Detect which cell encompasses the target text, then output its (X, Y) center coordinate. 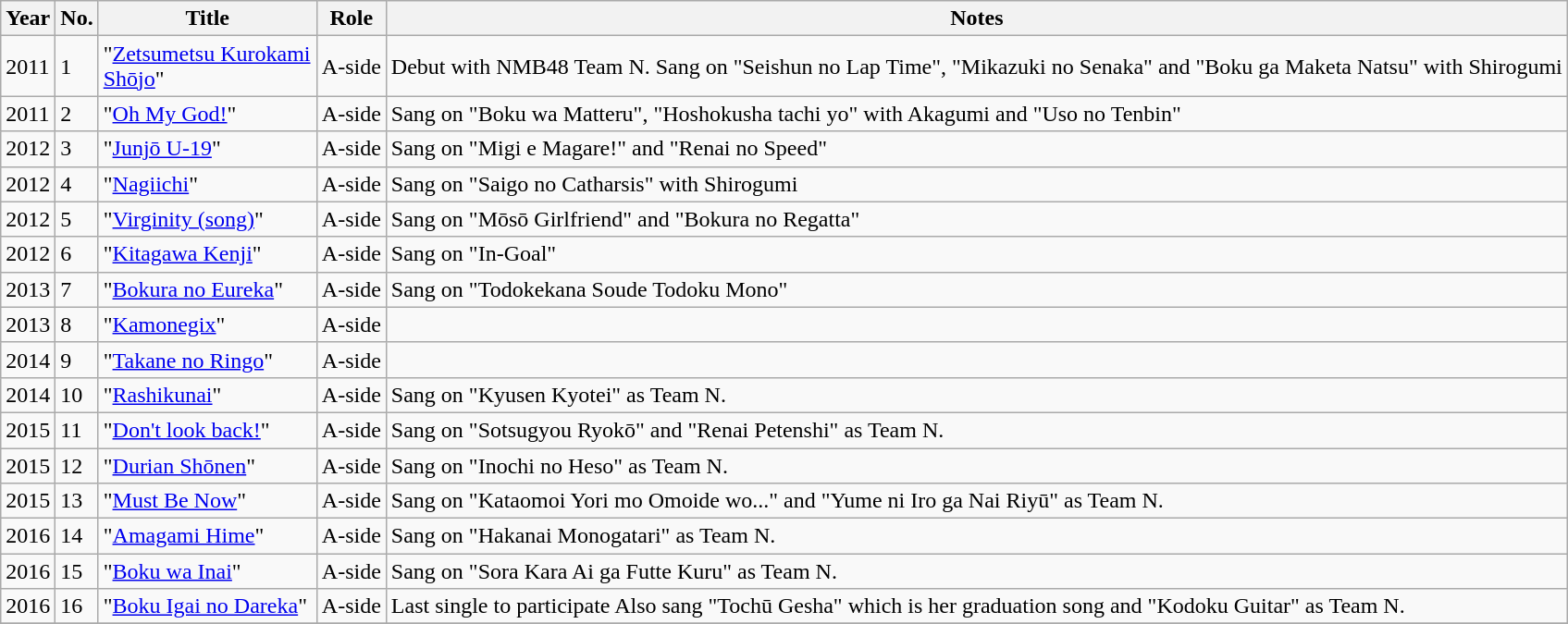
Sang on "Migi e Magare!" and "Renai no Speed" (977, 149)
8 (77, 324)
"Zetsumetsu Kurokami Shōjo" (207, 67)
13 (77, 501)
"Bokura no Eureka" (207, 289)
5 (77, 219)
Title (207, 18)
"Takane no Ringo" (207, 360)
12 (77, 465)
Sang on "Mōsō Girlfriend" and "Bokura no Regatta" (977, 219)
Sang on "Sotsugyou Ryokō" and "Renai Petenshi" as Team N. (977, 430)
2 (77, 114)
Last single to participate Also sang "Tochū Gesha" which is her graduation song and "Kodoku Guitar" as Team N. (977, 606)
"Kamonegix" (207, 324)
"Amagami Hime" (207, 536)
Year (28, 18)
"Durian Shōnen" (207, 465)
Sang on "Hakanai Monogatari" as Team N. (977, 536)
Sang on "Kataomoi Yori mo Omoide wo..." and "Yume ni Iro ga Nai Riyū" as Team N. (977, 501)
"Don't look back!" (207, 430)
6 (77, 254)
15 (77, 571)
14 (77, 536)
"Boku wa Inai" (207, 571)
Sang on "Saigo no Catharsis" with Shirogumi (977, 184)
Sang on "Todokekana Soude Todoku Mono" (977, 289)
"Nagiichi" (207, 184)
Sang on "In-Goal" (977, 254)
16 (77, 606)
Debut with NMB48 Team N. Sang on "Seishun no Lap Time", "Mikazuki no Senaka" and "Boku ga Maketa Natsu" with Shirogumi (977, 67)
Role (352, 18)
"Virginity (song)" (207, 219)
7 (77, 289)
No. (77, 18)
"Boku Igai no Dareka" (207, 606)
"Kitagawa Kenji" (207, 254)
"Junjō U-19" (207, 149)
4 (77, 184)
Sang on "Kyusen Kyotei" as Team N. (977, 395)
Sang on "Sora Kara Ai ga Futte Kuru" as Team N. (977, 571)
Sang on "Inochi no Heso" as Team N. (977, 465)
3 (77, 149)
9 (77, 360)
Sang on "Boku wa Matteru", "Hoshokusha tachi yo" with Akagumi and "Uso no Tenbin" (977, 114)
11 (77, 430)
Notes (977, 18)
"Must Be Now" (207, 501)
10 (77, 395)
1 (77, 67)
"Rashikunai" (207, 395)
"Oh My God!" (207, 114)
